Identify which cell holds the provided text, then report its [x, y] central coordinate. 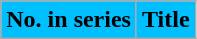
Title [166, 20]
No. in series [69, 20]
